Locate the cell with the specified text and output its (x, y) center coordinate. 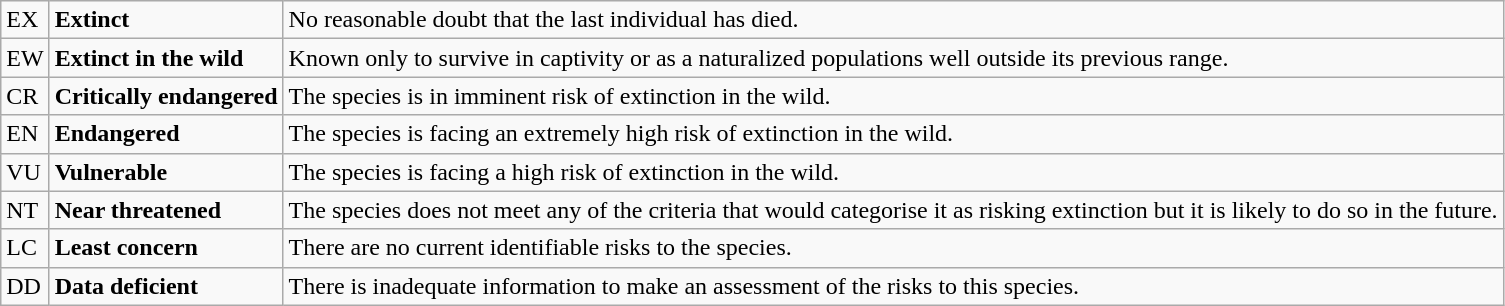
LC (25, 248)
Critically endangered (166, 96)
Extinct in the wild (166, 58)
Vulnerable (166, 172)
The species does not meet any of the criteria that would categorise it as risking extinction but it is likely to do so in the future. (893, 210)
Data deficient (166, 286)
Known only to survive in captivity or as a naturalized populations well outside its previous range. (893, 58)
Near threatened (166, 210)
CR (25, 96)
EX (25, 20)
The species is in imminent risk of extinction in the wild. (893, 96)
DD (25, 286)
The species is facing a high risk of extinction in the wild. (893, 172)
Endangered (166, 134)
Extinct (166, 20)
There are no current identifiable risks to the species. (893, 248)
The species is facing an extremely high risk of extinction in the wild. (893, 134)
No reasonable doubt that the last individual has died. (893, 20)
EN (25, 134)
NT (25, 210)
There is inadequate information to make an assessment of the risks to this species. (893, 286)
EW (25, 58)
Least concern (166, 248)
VU (25, 172)
